Scan for the cell matching the given text and deliver its (X, Y) coordinate at center. 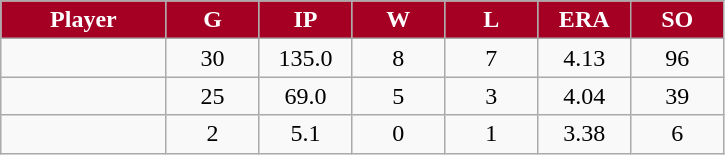
G (212, 20)
8 (398, 58)
W (398, 20)
7 (492, 58)
96 (678, 58)
2 (212, 134)
25 (212, 96)
3.38 (584, 134)
SO (678, 20)
3 (492, 96)
IP (306, 20)
ERA (584, 20)
5.1 (306, 134)
4.04 (584, 96)
69.0 (306, 96)
4.13 (584, 58)
6 (678, 134)
5 (398, 96)
Player (84, 20)
135.0 (306, 58)
L (492, 20)
1 (492, 134)
0 (398, 134)
30 (212, 58)
39 (678, 96)
